Capture the cell that displays the provided text and extract its [X, Y] central coordinate. 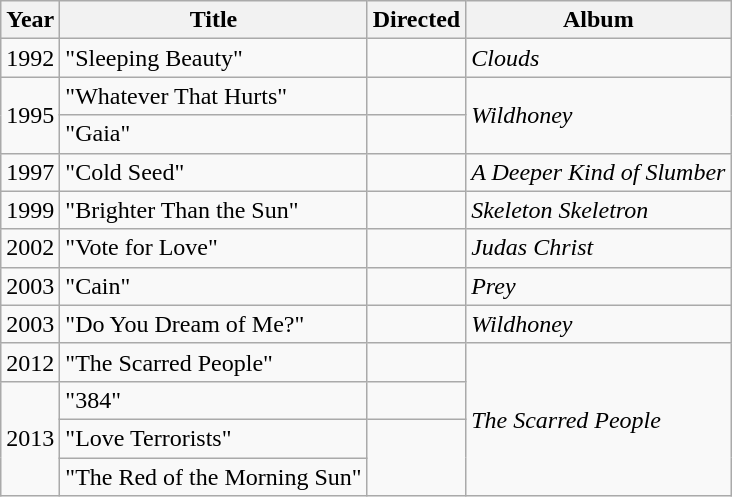
Judas Christ [598, 248]
2002 [30, 248]
"Brighter Than the Sun" [214, 210]
"384" [214, 400]
"Cain" [214, 286]
1997 [30, 172]
Clouds [598, 58]
"The Scarred People" [214, 362]
Prey [598, 286]
2013 [30, 438]
1992 [30, 58]
"Vote for Love" [214, 248]
"Whatever That Hurts" [214, 96]
Directed [416, 20]
"Cold Seed" [214, 172]
"Do You Dream of Me?" [214, 324]
Year [30, 20]
"Love Terrorists" [214, 438]
The Scarred People [598, 419]
"Sleeping Beauty" [214, 58]
Album [598, 20]
1999 [30, 210]
"The Red of the Morning Sun" [214, 477]
Skeleton Skeletron [598, 210]
"Gaia" [214, 134]
2012 [30, 362]
1995 [30, 115]
Title [214, 20]
A Deeper Kind of Slumber [598, 172]
